Capture the cell that displays the provided text and extract its (x, y) central coordinate. 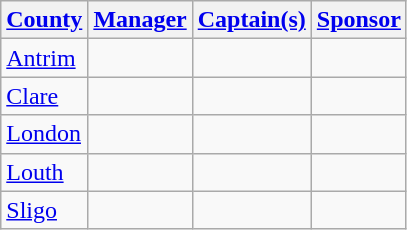
London (44, 134)
County (44, 20)
Louth (44, 172)
Captain(s) (252, 20)
Clare (44, 96)
Antrim (44, 58)
Sponsor (358, 20)
Manager (140, 20)
Sligo (44, 210)
